Pinpoint the cell where the given text exists, returning its (x, y) midpoint coordinate. 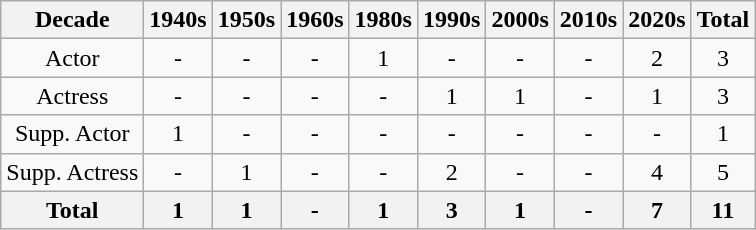
5 (723, 172)
Actor (72, 58)
Supp. Actor (72, 134)
11 (723, 210)
1950s (246, 20)
1980s (383, 20)
2010s (588, 20)
4 (657, 172)
1960s (315, 20)
1990s (451, 20)
7 (657, 210)
2000s (520, 20)
Supp. Actress (72, 172)
1940s (178, 20)
2020s (657, 20)
Decade (72, 20)
Actress (72, 96)
